Capture the cell that displays the provided text and extract its [x, y] central coordinate. 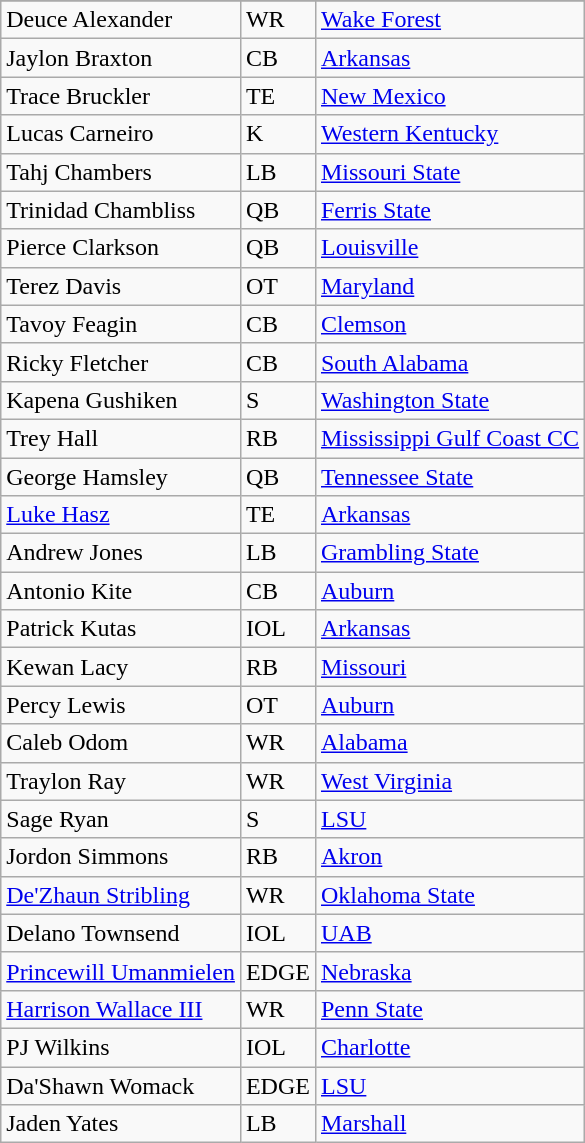
Tavoy Feagin [121, 324]
George Hamsley [121, 477]
K [278, 134]
UAB [450, 933]
Tahj Chambers [121, 172]
Mississippi Gulf Coast CC [450, 438]
Delano Townsend [121, 933]
Lucas Carneiro [121, 134]
Trey Hall [121, 438]
Trace Bruckler [121, 96]
Ferris State [450, 210]
Clemson [450, 324]
Jaden Yates [121, 1124]
Sage Ryan [121, 819]
Harrison Wallace III [121, 1009]
Oklahoma State [450, 895]
Wake Forest [450, 20]
Caleb Odom [121, 743]
Kewan Lacy [121, 667]
Nebraska [450, 971]
Antonio Kite [121, 591]
South Alabama [450, 362]
Charlotte [450, 1047]
Missouri State [450, 172]
Luke Hasz [121, 515]
Kapena Gushiken [121, 400]
Traylon Ray [121, 781]
Princewill Umanmielen [121, 971]
Washington State [450, 400]
Marshall [450, 1124]
Andrew Jones [121, 553]
Ricky Fletcher [121, 362]
Louisville [450, 248]
Patrick Kutas [121, 629]
West Virginia [450, 781]
PJ Wilkins [121, 1047]
Missouri [450, 667]
Western Kentucky [450, 134]
Terez Davis [121, 286]
Penn State [450, 1009]
Grambling State [450, 553]
Maryland [450, 286]
Pierce Clarkson [121, 248]
Jordon Simmons [121, 857]
De'Zhaun Stribling [121, 895]
Trinidad Chambliss [121, 210]
Deuce Alexander [121, 20]
Tennessee State [450, 477]
Jaylon Braxton [121, 58]
Alabama [450, 743]
Percy Lewis [121, 705]
Akron [450, 857]
Da'Shawn Womack [121, 1085]
New Mexico [450, 96]
